Return (x, y) of the center of cell containing provided text 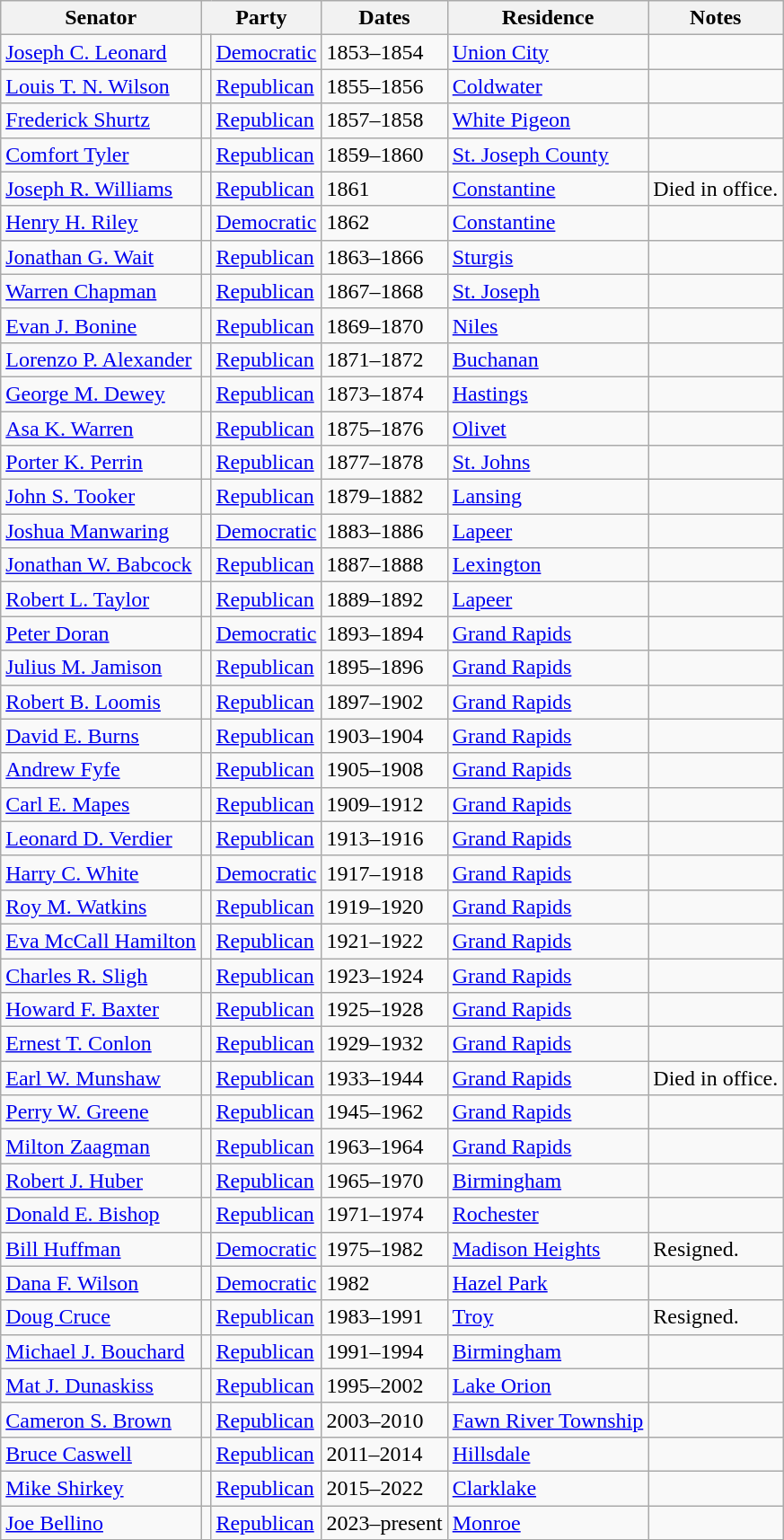
Monroe (548, 1523)
Robert J. Huber (101, 1181)
1991–1994 (384, 1351)
1883–1886 (384, 531)
1905–1908 (384, 770)
1873–1874 (384, 394)
Joe Bellino (101, 1523)
Hillsdale (548, 1454)
1869–1870 (384, 325)
Sturgis (548, 257)
Clarklake (548, 1488)
Lake Orion (548, 1385)
Mat J. Dunaskiss (101, 1385)
Peter Doran (101, 633)
Doug Cruce (101, 1317)
Madison Heights (548, 1249)
Hazel Park (548, 1283)
Lorenzo P. Alexander (101, 359)
1893–1894 (384, 633)
Rochester (548, 1215)
1919–1920 (384, 907)
1875–1876 (384, 429)
1863–1866 (384, 257)
Bill Huffman (101, 1249)
2003–2010 (384, 1420)
Asa K. Warren (101, 429)
1982 (384, 1283)
Jonathan G. Wait (101, 257)
Niles (548, 325)
Michael J. Bouchard (101, 1351)
Joshua Manwaring (101, 531)
Comfort Tyler (101, 155)
1975–1982 (384, 1249)
Dates (384, 18)
Lexington (548, 565)
1853–1854 (384, 52)
Carl E. Mapes (101, 804)
1855–1856 (384, 86)
St. Joseph County (548, 155)
Howard F. Baxter (101, 1010)
Mike Shirkey (101, 1488)
Leonard D. Verdier (101, 838)
Earl W. Munshaw (101, 1078)
St. Johns (548, 463)
Party (261, 18)
Joseph R. Williams (101, 189)
Senator (101, 18)
Perry W. Greene (101, 1112)
1923–1924 (384, 975)
1879–1882 (384, 497)
1862 (384, 223)
1971–1974 (384, 1215)
John S. Tooker (101, 497)
Robert L. Taylor (101, 599)
Harry C. White (101, 872)
1925–1928 (384, 1010)
Evan J. Bonine (101, 325)
Lansing (548, 497)
1895–1896 (384, 668)
Dana F. Wilson (101, 1283)
Robert B. Loomis (101, 702)
1871–1872 (384, 359)
1929–1932 (384, 1044)
1861 (384, 189)
1965–1970 (384, 1181)
1867–1868 (384, 291)
2011–2014 (384, 1454)
Cameron S. Brown (101, 1420)
1933–1944 (384, 1078)
Olivet (548, 429)
2023–present (384, 1523)
Residence (548, 18)
Hastings (548, 394)
2015–2022 (384, 1488)
1887–1888 (384, 565)
Jonathan W. Babcock (101, 565)
1909–1912 (384, 804)
Coldwater (548, 86)
1859–1860 (384, 155)
Warren Chapman (101, 291)
Andrew Fyfe (101, 770)
1913–1916 (384, 838)
1889–1892 (384, 599)
1917–1918 (384, 872)
Porter K. Perrin (101, 463)
Charles R. Sligh (101, 975)
Union City (548, 52)
1897–1902 (384, 702)
Fawn River Township (548, 1420)
Donald E. Bishop (101, 1215)
1983–1991 (384, 1317)
Buchanan (548, 359)
1921–1922 (384, 941)
Frederick Shurtz (101, 120)
George M. Dewey (101, 394)
David E. Burns (101, 736)
Milton Zaagman (101, 1146)
White Pigeon (548, 120)
St. Joseph (548, 291)
1857–1858 (384, 120)
Roy M. Watkins (101, 907)
1877–1878 (384, 463)
Henry H. Riley (101, 223)
1995–2002 (384, 1385)
Ernest T. Conlon (101, 1044)
1945–1962 (384, 1112)
1963–1964 (384, 1146)
Eva McCall Hamilton (101, 941)
Troy (548, 1317)
Joseph C. Leonard (101, 52)
1903–1904 (384, 736)
Julius M. Jamison (101, 668)
Notes (716, 18)
Louis T. N. Wilson (101, 86)
Bruce Caswell (101, 1454)
